Return [x, y] of the center of cell containing provided text 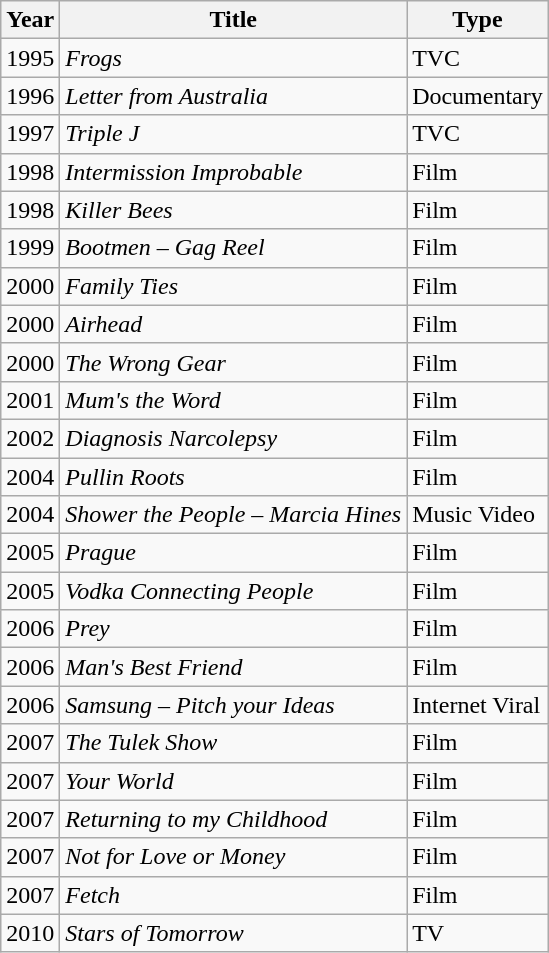
1995 [30, 58]
The Wrong Gear [234, 362]
Triple J [234, 134]
Documentary [478, 96]
1996 [30, 96]
Title [234, 20]
1999 [30, 248]
Killer Bees [234, 210]
Prague [234, 553]
Fetch [234, 895]
Mum's the Word [234, 400]
Vodka Connecting People [234, 591]
Stars of Tomorrow [234, 933]
Letter from Australia [234, 96]
2010 [30, 933]
Your World [234, 781]
1997 [30, 134]
Year [30, 20]
Internet Viral [478, 705]
Shower the People – Marcia Hines [234, 515]
Returning to my Childhood [234, 819]
Music Video [478, 515]
Bootmen – Gag Reel [234, 248]
Not for Love or Money [234, 857]
Type [478, 20]
2002 [30, 438]
Prey [234, 629]
Intermission Improbable [234, 172]
Samsung – Pitch your Ideas [234, 705]
Frogs [234, 58]
Man's Best Friend [234, 667]
Family Ties [234, 286]
The Tulek Show [234, 743]
Diagnosis Narcolepsy [234, 438]
Pullin Roots [234, 477]
TV [478, 933]
Airhead [234, 324]
2001 [30, 400]
